Output the (x, y) coordinate of the center of the cell containing the given text.  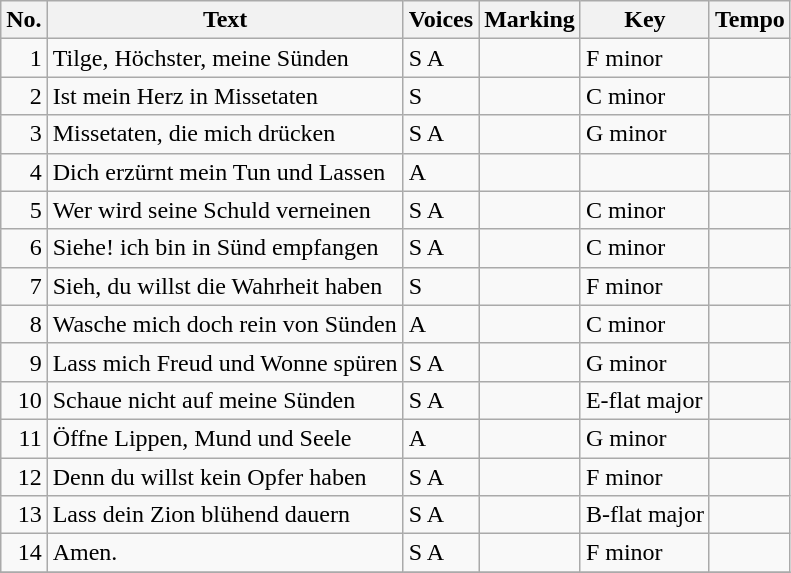
Sieh, du willst die Wahrheit haben (225, 286)
Wasche mich doch rein von Sünden (225, 324)
3 (24, 134)
Lass mich Freud und Wonne spüren (225, 362)
Text (225, 20)
9 (24, 362)
Öffne Lippen, Mund und Seele (225, 438)
Ist mein Herz in Missetaten (225, 96)
Wer wird seine Schuld verneinen (225, 210)
8 (24, 324)
Schaue nicht auf meine Sünden (225, 400)
Key (644, 20)
10 (24, 400)
No. (24, 20)
Amen. (225, 553)
B-flat major (644, 515)
Siehe! ich bin in Sünd empfangen (225, 248)
14 (24, 553)
E-flat major (644, 400)
11 (24, 438)
7 (24, 286)
12 (24, 477)
Lass dein Zion blühend dauern (225, 515)
Tilge, Höchster, meine Sünden (225, 58)
13 (24, 515)
Denn du willst kein Opfer haben (225, 477)
Dich erzürnt mein Tun und Lassen (225, 172)
6 (24, 248)
2 (24, 96)
Tempo (750, 20)
4 (24, 172)
5 (24, 210)
Voices (441, 20)
Missetaten, die mich drücken (225, 134)
Marking (530, 20)
1 (24, 58)
